From the cell containing the given text, extract its center point as [X, Y] coordinate. 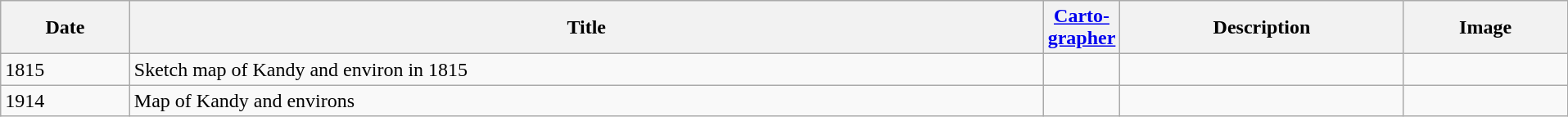
Description [1262, 28]
1815 [66, 70]
Sketch map of Kandy and environ in 1815 [586, 70]
Title [586, 28]
Map of Kandy and environs [586, 101]
Image [1485, 28]
Date [66, 28]
1914 [66, 101]
Carto-grapher [1082, 28]
